Provide the [X, Y] coordinate of the cell's center where the given text is located.  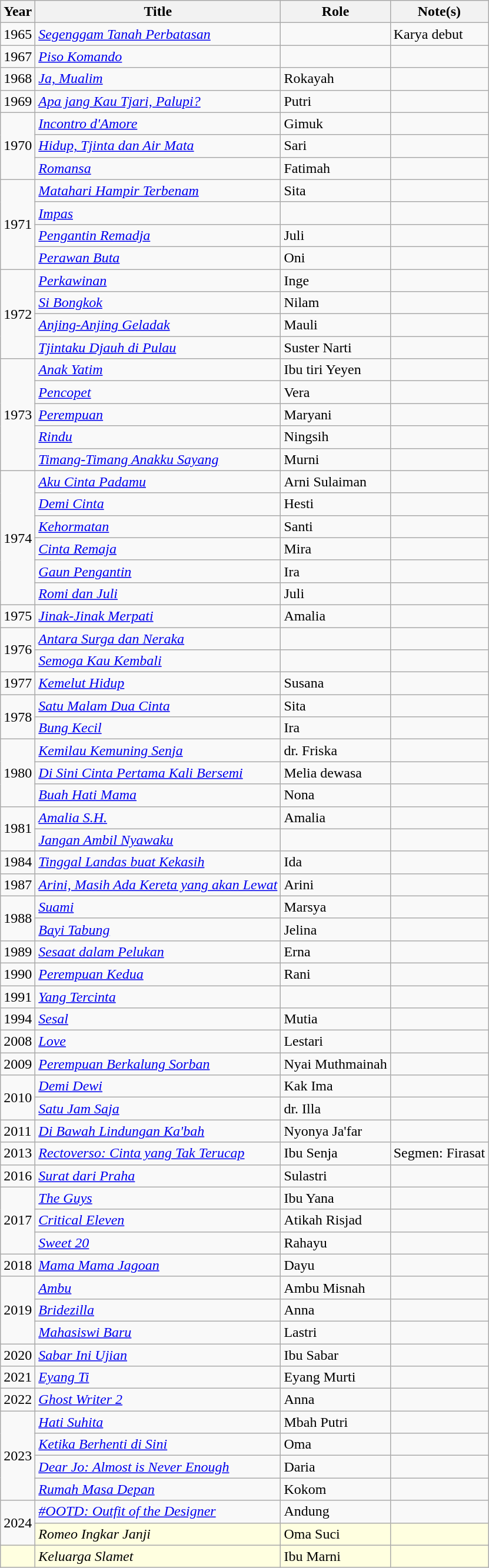
Marsya [335, 907]
1974 [18, 538]
Ida [335, 862]
Mama Mama Jagoan [158, 1265]
dr. Friska [335, 750]
Jelina [335, 929]
Oma Suci [335, 1534]
Ketika Berhenti di Sini [158, 1444]
Tjintaku Djauh di Pulau [158, 348]
Semoga Kau Kembali [158, 661]
Arini [335, 885]
Pencopet [158, 392]
Aku Cinta Padamu [158, 482]
Segmen: Firasat [439, 1153]
2021 [18, 1377]
Demi Cinta [158, 504]
Putri [335, 101]
Erna [335, 952]
Ambu Misnah [335, 1287]
Bayi Tabung [158, 929]
Gaun Pengantin [158, 571]
Sweet 20 [158, 1243]
Santi [335, 526]
1973 [18, 415]
Nilam [335, 303]
Apa jang Kau Tjari, Palupi? [158, 101]
1980 [18, 773]
Kemilau Kemuning Senja [158, 750]
Ibu Senja [335, 1153]
The Guys [158, 1198]
Bridezilla [158, 1310]
Pengantin Remadja [158, 235]
Anjing-Anjing Geladak [158, 325]
Andung [335, 1512]
Title [158, 12]
Lestari [335, 1042]
1976 [18, 649]
Mbah Putri [335, 1422]
#OOTD: Outfit of the Designer [158, 1512]
Rani [335, 974]
Rumah Masa Depan [158, 1489]
Mutia [335, 1019]
Nona [335, 795]
2016 [18, 1176]
1965 [18, 34]
Piso Komando [158, 56]
Maryani [335, 415]
Jangan Ambil Nyawaku [158, 840]
Antara Surga dan Neraka [158, 638]
Ibu Marni [335, 1556]
Atikah Risjad [335, 1220]
Rectoverso: Cinta yang Tak Terucap [158, 1153]
Arni Sulaiman [335, 482]
1971 [18, 224]
Ibu tiri Yeyen [335, 370]
Suami [158, 907]
Inge [335, 281]
Rindu [158, 437]
Arini, Masih Ada Kereta yang akan Lewat [158, 885]
Oni [335, 258]
Bung Kecil [158, 728]
Satu Jam Saja [158, 1109]
Nyai Muthmainah [335, 1064]
1970 [18, 146]
Buah Hati Mama [158, 795]
Hati Suhita [158, 1422]
1994 [18, 1019]
Sabar Ini Ujian [158, 1355]
Role [335, 12]
Gimuk [335, 124]
Tinggal Landas buat Kekasih [158, 862]
1968 [18, 79]
Satu Malam Dua Cinta [158, 706]
1989 [18, 952]
Dayu [335, 1265]
2009 [18, 1064]
Perempuan Berkalung Sorban [158, 1064]
2023 [18, 1456]
Mahasiswi Baru [158, 1332]
Vera [335, 392]
Cinta Remaja [158, 549]
2013 [18, 1153]
Perawan Buta [158, 258]
Sulastri [335, 1176]
Rahayu [335, 1243]
2019 [18, 1310]
2017 [18, 1220]
Perempuan [158, 415]
Love [158, 1042]
Fatimah [335, 168]
Keluarga Slamet [158, 1556]
Daria [335, 1467]
Rokayah [335, 79]
Eyang Murti [335, 1377]
Hidup, Tjinta dan Air Mata [158, 146]
1977 [18, 683]
Yang Tercinta [158, 997]
Year [18, 12]
Segenggam Tanah Perbatasan [158, 34]
Perempuan Kedua [158, 974]
2024 [18, 1523]
Sari [335, 146]
2018 [18, 1265]
1981 [18, 829]
Mira [335, 549]
Lastri [335, 1332]
Suster Narti [335, 348]
Mauli [335, 325]
Sesal [158, 1019]
1972 [18, 314]
Eyang Ti [158, 1377]
dr. Illa [335, 1109]
Romeo Ingkar Janji [158, 1534]
Jinak-Jinak Merpati [158, 616]
2020 [18, 1355]
Susana [335, 683]
1987 [18, 885]
Kak Ima [335, 1086]
Dear Jo: Almost is Never Enough [158, 1467]
Si Bongkok [158, 303]
2022 [18, 1400]
1988 [18, 918]
Kokom [335, 1489]
Amalia S.H. [158, 818]
Hesti [335, 504]
Karya debut [439, 34]
Sesaat dalam Pelukan [158, 952]
1978 [18, 717]
Di Bawah Lindungan Ka'bah [158, 1131]
Nyonya Ja'far [335, 1131]
2010 [18, 1097]
Kehormatan [158, 526]
2011 [18, 1131]
Ambu [158, 1287]
Incontro d'Amore [158, 124]
1990 [18, 974]
Ibu Yana [335, 1198]
Ja, Mualim [158, 79]
1975 [18, 616]
1967 [18, 56]
Timang-Timang Anakku Sayang [158, 459]
Anak Yatim [158, 370]
Demi Dewi [158, 1086]
Matahari Hampir Terbenam [158, 191]
Critical Eleven [158, 1220]
2008 [18, 1042]
Oma [335, 1444]
1984 [18, 862]
1969 [18, 101]
Romansa [158, 168]
Ibu Sabar [335, 1355]
Note(s) [439, 12]
Ghost Writer 2 [158, 1400]
Perkawinan [158, 281]
Romi dan Juli [158, 593]
Murni [335, 459]
Ningsih [335, 437]
Kemelut Hidup [158, 683]
Surat dari Praha [158, 1176]
1991 [18, 997]
Impas [158, 213]
Di Sini Cinta Pertama Kali Bersemi [158, 773]
Melia dewasa [335, 773]
